From the cell containing the given text, extract its center point as [X, Y] coordinate. 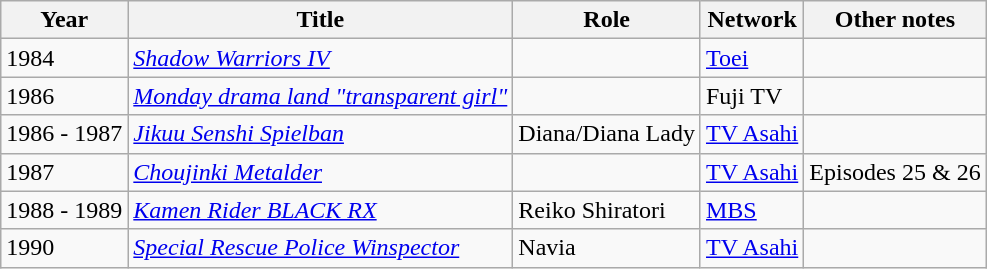
Toei [752, 58]
Other notes [895, 20]
Fuji TV [752, 96]
Choujinki Metalder [320, 172]
MBS [752, 210]
Jikuu Senshi Spielban [320, 134]
Title [320, 20]
Monday drama land "transparent girl" [320, 96]
Kamen Rider BLACK RX [320, 210]
1988 - 1989 [64, 210]
1987 [64, 172]
Reiko Shiratori [607, 210]
Year [64, 20]
Navia [607, 248]
1986 - 1987 [64, 134]
Special Rescue Police Winspector [320, 248]
Shadow Warriors IV [320, 58]
Network [752, 20]
Diana/Diana Lady [607, 134]
1990 [64, 248]
Role [607, 20]
1984 [64, 58]
Episodes 25 & 26 [895, 172]
1986 [64, 96]
